Locate the cell with the specified text and output its [x, y] center coordinate. 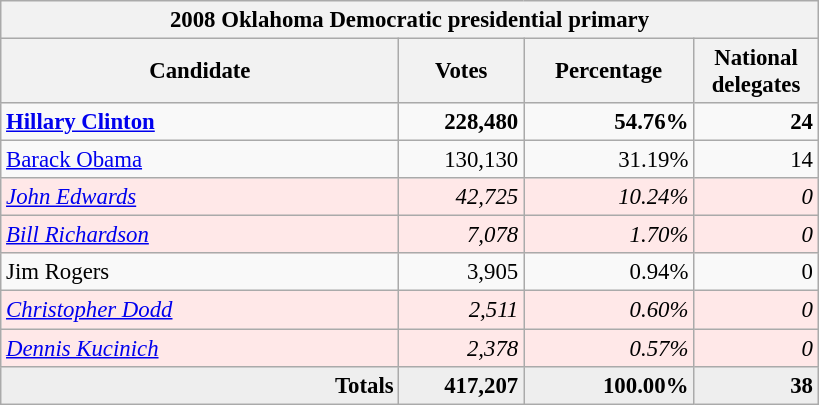
Votes [462, 72]
10.24% [609, 197]
31.19% [609, 160]
2,511 [462, 310]
228,480 [462, 122]
Barack Obama [200, 160]
1.70% [609, 235]
0.57% [609, 348]
Hillary Clinton [200, 122]
Bill Richardson [200, 235]
130,130 [462, 160]
38 [756, 385]
National delegates [756, 72]
John Edwards [200, 197]
54.76% [609, 122]
2,378 [462, 348]
417,207 [462, 385]
24 [756, 122]
14 [756, 160]
7,078 [462, 235]
0.94% [609, 273]
Jim Rogers [200, 273]
Candidate [200, 72]
42,725 [462, 197]
100.00% [609, 385]
0.60% [609, 310]
3,905 [462, 273]
Totals [200, 385]
Percentage [609, 72]
2008 Oklahoma Democratic presidential primary [410, 20]
Dennis Kucinich [200, 348]
Christopher Dodd [200, 310]
